Extract the [X, Y] coordinate from the center of the cell holding the provided text.  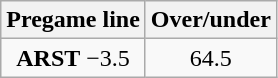
Pregame line [74, 20]
Over/under [210, 20]
ARST −3.5 [74, 58]
64.5 [210, 58]
